Locate the cell with the specified text and output its (X, Y) center coordinate. 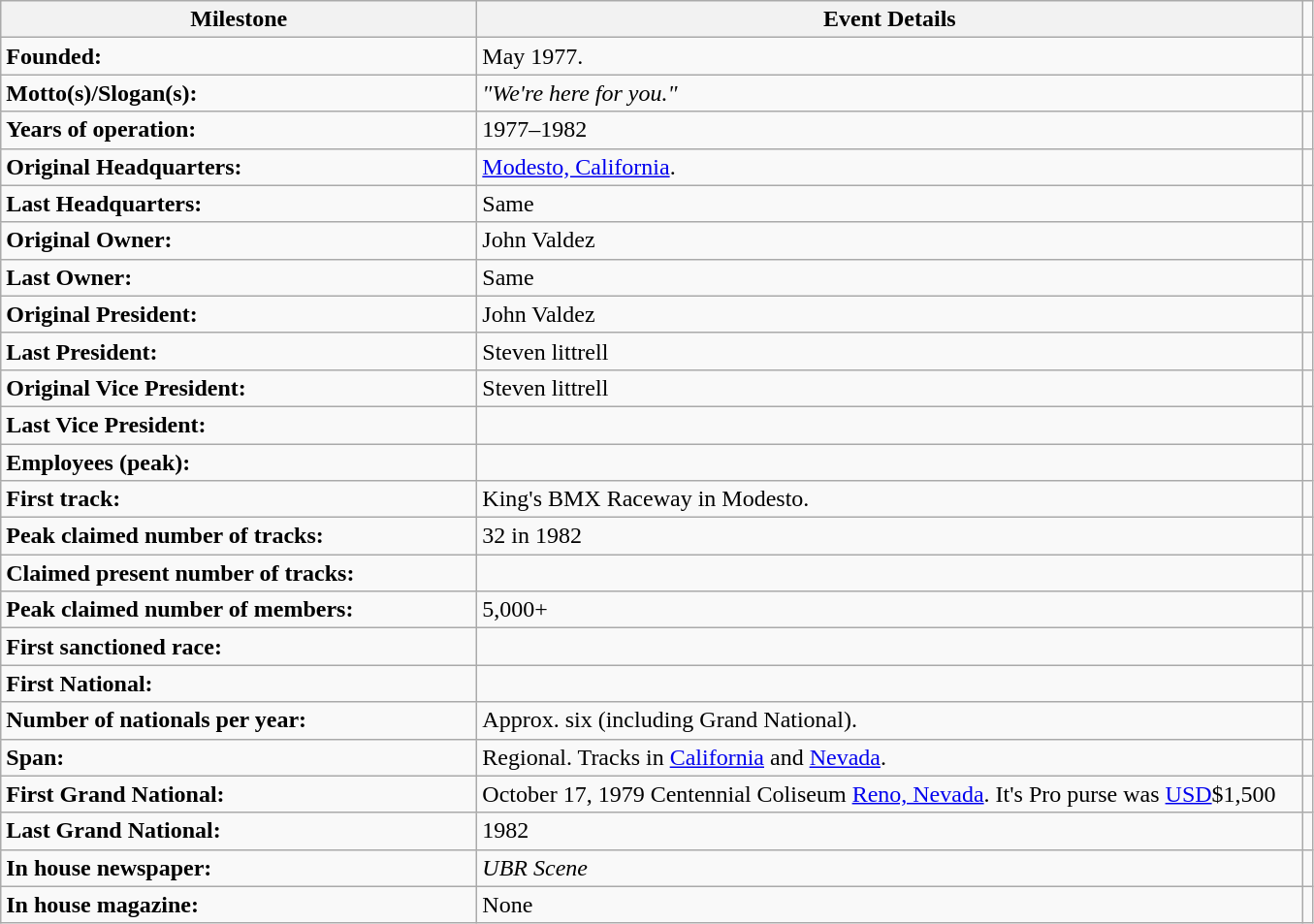
Last Vice President: (239, 425)
None (890, 905)
1977–1982 (890, 130)
First sanctioned race: (239, 647)
32 in 1982 (890, 536)
Regional. Tracks in California and Nevada. (890, 757)
King's BMX Raceway in Modesto. (890, 499)
Peak claimed number of members: (239, 610)
In house newspaper: (239, 868)
Employees (peak): (239, 462)
1982 (890, 831)
Years of operation: (239, 130)
Approx. six (including Grand National). (890, 720)
Last Headquarters: (239, 204)
Original President: (239, 314)
Last President: (239, 351)
Number of nationals per year: (239, 720)
Motto(s)/Slogan(s): (239, 93)
Event Details (890, 19)
Milestone (239, 19)
Modesto, California. (890, 167)
First track: (239, 499)
Original Owner: (239, 240)
First Grand National: (239, 794)
May 1977. (890, 56)
First National: (239, 684)
Span: (239, 757)
Claimed present number of tracks: (239, 573)
"We're here for you." (890, 93)
Last Owner: (239, 277)
5,000+ (890, 610)
Peak claimed number of tracks: (239, 536)
Original Vice President: (239, 388)
Last Grand National: (239, 831)
UBR Scene (890, 868)
Original Headquarters: (239, 167)
In house magazine: (239, 905)
Founded: (239, 56)
October 17, 1979 Centennial Coliseum Reno, Nevada. It's Pro purse was USD$1,500 (890, 794)
